Search for the cell housing the specified text and yield its [x, y] center coordinate. 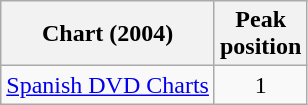
1 [260, 85]
Chart (2004) [108, 34]
Spanish DVD Charts [108, 85]
Peakposition [260, 34]
